For the text-containing cell, return its midpoint in (x, y) coordinate format. 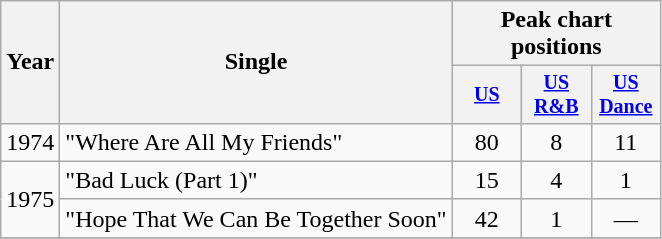
"Where Are All My Friends" (256, 142)
11 (626, 142)
Peak chart positions (556, 34)
15 (486, 180)
80 (486, 142)
Single (256, 62)
"Bad Luck (Part 1)" (256, 180)
"Hope That We Can Be Together Soon" (256, 218)
USR&B (556, 94)
USDance (626, 94)
— (626, 218)
1975 (30, 199)
1974 (30, 142)
4 (556, 180)
42 (486, 218)
US (486, 94)
8 (556, 142)
Year (30, 62)
